Return the [x, y] coordinate for the center point of the cell that contains the specified text.  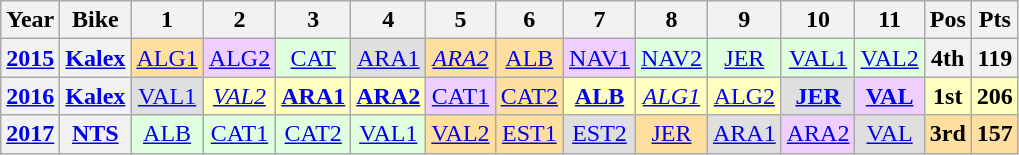
Pos [948, 20]
3 [314, 20]
9 [744, 20]
Pts [994, 20]
NAV1 [600, 58]
119 [994, 58]
EST1 [529, 134]
2 [239, 20]
Bike [96, 20]
Year [30, 20]
NAV2 [672, 58]
157 [994, 134]
4th [948, 58]
1 [167, 20]
6 [529, 20]
4 [388, 20]
10 [818, 20]
8 [672, 20]
5 [460, 20]
2017 [30, 134]
7 [600, 20]
11 [890, 20]
206 [994, 96]
1st [948, 96]
3rd [948, 134]
2015 [30, 58]
NTS [96, 134]
EST2 [600, 134]
2016 [30, 96]
CAT [314, 58]
